Find where the given text appears and provide that cell's center as (X, Y) coordinate. 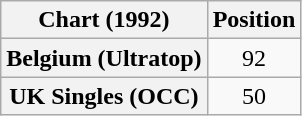
Chart (1992) (104, 20)
92 (254, 58)
Belgium (Ultratop) (104, 58)
50 (254, 96)
Position (254, 20)
UK Singles (OCC) (104, 96)
